For the text-containing cell, return its midpoint in (x, y) coordinate format. 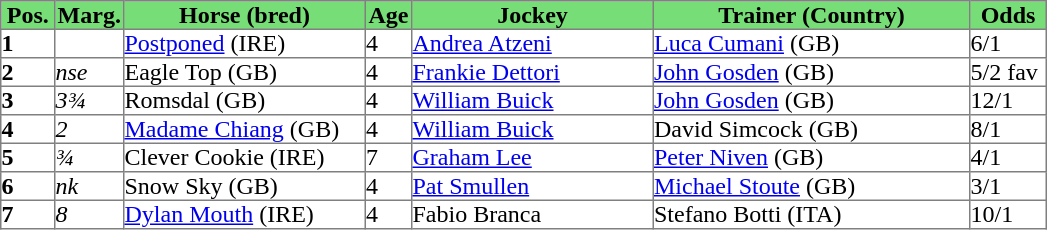
10/1 (1008, 214)
Horse (bred) (245, 15)
Madame Chiang (GB) (245, 129)
Peter Niven (GB) (811, 157)
Marg. (90, 15)
3/1 (1008, 186)
Age (388, 15)
5 (28, 157)
3¾ (90, 100)
Michael Stoute (GB) (811, 186)
Pat Smullen (533, 186)
8/1 (1008, 129)
4/1 (1008, 157)
¾ (90, 157)
5/2 fav (1008, 72)
Trainer (Country) (811, 15)
6 (28, 186)
6/1 (1008, 43)
1 (28, 43)
Luca Cumani (GB) (811, 43)
Eagle Top (GB) (245, 72)
Fabio Branca (533, 214)
Frankie Dettori (533, 72)
Pos. (28, 15)
nse (90, 72)
nk (90, 186)
Postponed (IRE) (245, 43)
12/1 (1008, 100)
Andrea Atzeni (533, 43)
Clever Cookie (IRE) (245, 157)
Romsdal (GB) (245, 100)
Graham Lee (533, 157)
Snow Sky (GB) (245, 186)
Stefano Botti (ITA) (811, 214)
Odds (1008, 15)
3 (28, 100)
Jockey (533, 15)
David Simcock (GB) (811, 129)
8 (90, 214)
Dylan Mouth (IRE) (245, 214)
